Find where the given text appears and provide that cell's center as [x, y] coordinate. 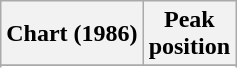
Chart (1986) [72, 34]
Peakposition [189, 34]
